Search for the cell housing the specified text and yield its (X, Y) center coordinate. 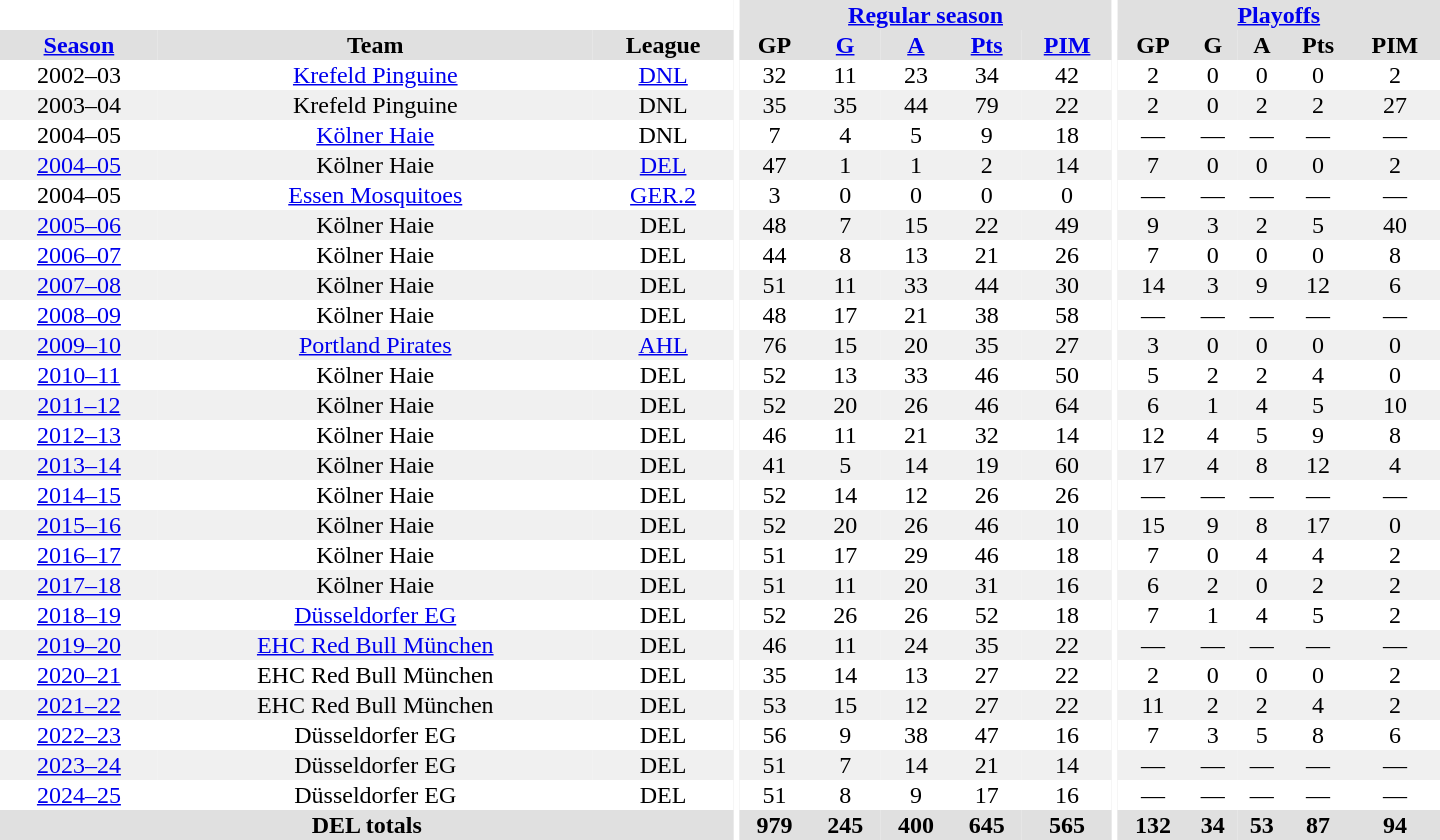
23 (916, 75)
Essen Mosquitoes (376, 195)
League (664, 45)
49 (1067, 225)
87 (1318, 825)
40 (1395, 225)
30 (1067, 285)
31 (986, 585)
2003–04 (79, 105)
2006–07 (79, 255)
132 (1154, 825)
60 (1067, 465)
AHL (664, 345)
2015–16 (79, 525)
2016–17 (79, 555)
2002–03 (79, 75)
Regular season (926, 15)
41 (774, 465)
29 (916, 555)
2014–15 (79, 495)
2005–06 (79, 225)
Portland Pirates (376, 345)
979 (774, 825)
19 (986, 465)
400 (916, 825)
56 (774, 735)
2018–19 (79, 615)
2012–13 (79, 435)
2024–25 (79, 795)
645 (986, 825)
Playoffs (1279, 15)
565 (1067, 825)
2019–20 (79, 645)
2017–18 (79, 585)
245 (846, 825)
42 (1067, 75)
Season (79, 45)
2008–09 (79, 315)
2023–24 (79, 765)
64 (1067, 405)
50 (1067, 375)
2007–08 (79, 285)
94 (1395, 825)
58 (1067, 315)
2020–21 (79, 675)
2011–12 (79, 405)
GER.2 (664, 195)
2009–10 (79, 345)
24 (916, 645)
79 (986, 105)
76 (774, 345)
DEL totals (367, 825)
Team (376, 45)
2010–11 (79, 375)
2013–14 (79, 465)
2022–23 (79, 735)
2021–22 (79, 705)
